Determine the (X, Y) coordinate at the center of the cell enclosing the given text.  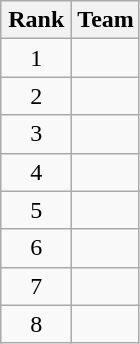
3 (36, 134)
Rank (36, 20)
8 (36, 324)
2 (36, 96)
Team (106, 20)
5 (36, 210)
6 (36, 248)
1 (36, 58)
4 (36, 172)
7 (36, 286)
